Search for the cell housing the specified text and yield its (x, y) center coordinate. 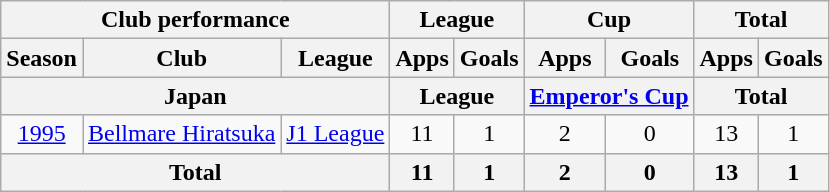
Emperor's Cup (609, 96)
1995 (42, 134)
Cup (609, 20)
Club (181, 58)
Club performance (196, 20)
Japan (196, 96)
Bellmare Hiratsuka (181, 134)
J1 League (336, 134)
Season (42, 58)
